Return the [x, y] coordinate for the center point of the cell that contains the specified text.  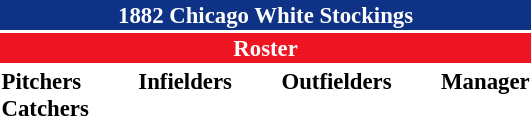
1882 Chicago White Stockings [266, 15]
Roster [266, 48]
